Provide the (X, Y) coordinate of the cell's center where the given text is located.  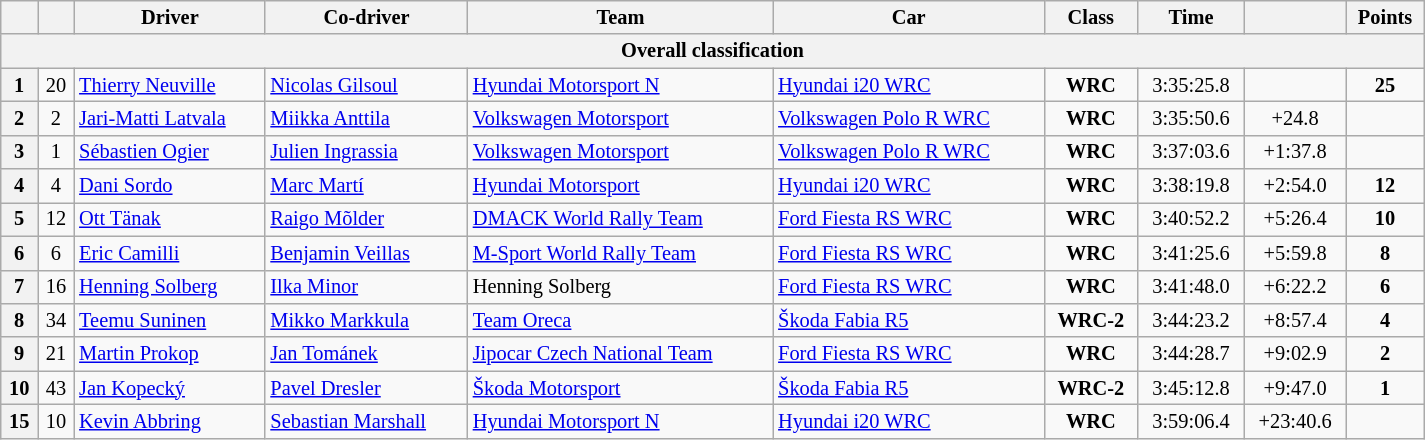
3 (20, 152)
Jan Kopecký (170, 388)
3:35:50.6 (1192, 118)
3:38:19.8 (1192, 186)
7 (20, 287)
Ott Tänak (170, 219)
Jipocar Czech National Team (620, 354)
Overall classification (713, 51)
Car (908, 17)
Teemu Suninen (170, 320)
Ilka Minor (366, 287)
21 (56, 354)
Marc Martí (366, 186)
3:40:52.2 (1192, 219)
Driver (170, 17)
+2:54.0 (1294, 186)
Jari-Matti Latvala (170, 118)
16 (56, 287)
Sébastien Ogier (170, 152)
Eric Camilli (170, 253)
Martin Prokop (170, 354)
+9:47.0 (1294, 388)
Škoda Motorsport (620, 388)
Raigo Mõlder (366, 219)
34 (56, 320)
25 (1385, 85)
3:59:06.4 (1192, 421)
3:44:23.2 (1192, 320)
Benjamin Veillas (366, 253)
Miikka Anttila (366, 118)
3:37:03.6 (1192, 152)
Nicolas Gilsoul (366, 85)
Points (1385, 17)
Jan Tománek (366, 354)
Co-driver (366, 17)
M-Sport World Rally Team (620, 253)
+5:59.8 (1294, 253)
3:41:25.6 (1192, 253)
15 (20, 421)
9 (20, 354)
Time (1192, 17)
3:35:25.8 (1192, 85)
3:44:28.7 (1192, 354)
+24.8 (1294, 118)
+23:40.6 (1294, 421)
DMACK World Rally Team (620, 219)
+6:22.2 (1294, 287)
Kevin Abbring (170, 421)
+1:37.8 (1294, 152)
Team Oreca (620, 320)
3:45:12.8 (1192, 388)
+5:26.4 (1294, 219)
+8:57.4 (1294, 320)
20 (56, 85)
Sebastian Marshall (366, 421)
Julien Ingrassia (366, 152)
3:41:48.0 (1192, 287)
Team (620, 17)
Pavel Dresler (366, 388)
5 (20, 219)
43 (56, 388)
Mikko Markkula (366, 320)
Thierry Neuville (170, 85)
Dani Sordo (170, 186)
Class (1091, 17)
Hyundai Motorsport (620, 186)
+9:02.9 (1294, 354)
